Locate the cell with the specified text and output its (x, y) center coordinate. 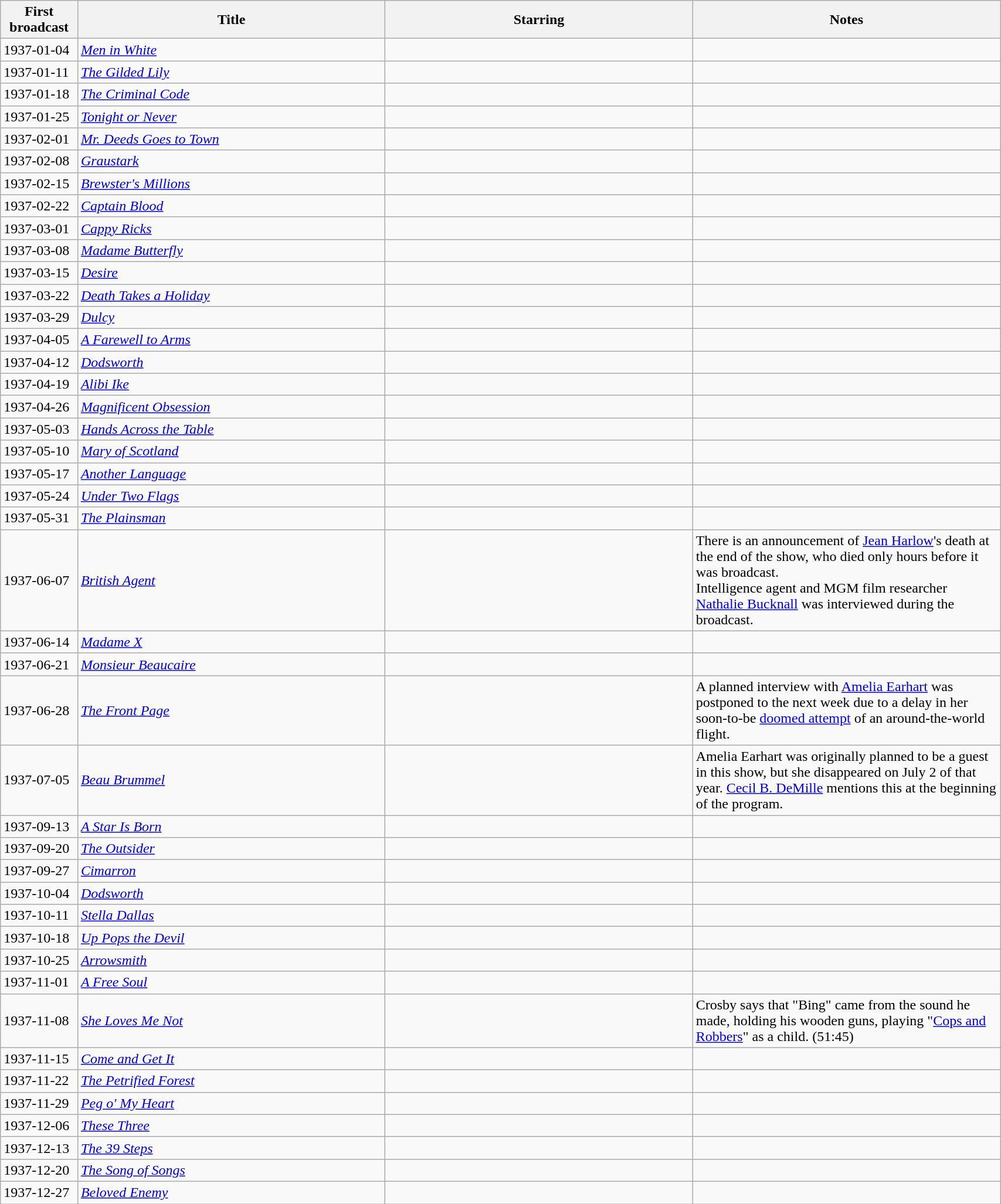
The Gilded Lily (231, 72)
Men in White (231, 50)
1937-03-15 (39, 273)
Under Two Flags (231, 496)
Beau Brummel (231, 780)
1937-10-25 (39, 960)
Notes (846, 20)
Madame Butterfly (231, 250)
1937-12-27 (39, 1192)
1937-04-19 (39, 385)
1937-02-22 (39, 206)
1937-02-15 (39, 183)
1937-04-26 (39, 407)
Cimarron (231, 871)
1937-03-29 (39, 318)
Death Takes a Holiday (231, 295)
Monsieur Beaucaire (231, 664)
1937-07-05 (39, 780)
1937-02-01 (39, 139)
1937-06-28 (39, 710)
British Agent (231, 580)
A Free Soul (231, 982)
1937-05-10 (39, 451)
1937-05-24 (39, 496)
The Song of Songs (231, 1170)
Up Pops the Devil (231, 938)
Title (231, 20)
1937-10-04 (39, 893)
1937-12-13 (39, 1148)
A planned interview with Amelia Earhart was postponed to the next week due to a delay in her soon-to-be doomed attempt of an around-the-world flight. (846, 710)
1937-09-20 (39, 849)
1937-01-04 (39, 50)
1937-05-31 (39, 518)
1937-11-29 (39, 1103)
Arrowsmith (231, 960)
Crosby says that "Bing" came from the sound he made, holding his wooden guns, playing "Cops and Robbers" as a child. (51:45) (846, 1021)
1937-06-07 (39, 580)
1937-12-20 (39, 1170)
1937-05-03 (39, 429)
1937-03-08 (39, 250)
Starring (539, 20)
1937-06-14 (39, 642)
1937-12-06 (39, 1125)
Mary of Scotland (231, 451)
1937-01-25 (39, 117)
The Outsider (231, 849)
Desire (231, 273)
1937-05-17 (39, 474)
Madame X (231, 642)
1937-10-18 (39, 938)
1937-11-01 (39, 982)
Brewster's Millions (231, 183)
Cappy Ricks (231, 228)
Hands Across the Table (231, 429)
1937-03-22 (39, 295)
The Petrified Forest (231, 1081)
Peg o' My Heart (231, 1103)
A Farewell to Arms (231, 340)
Another Language (231, 474)
Magnificent Obsession (231, 407)
1937-02-08 (39, 161)
These Three (231, 1125)
The Plainsman (231, 518)
1937-04-05 (39, 340)
1937-01-11 (39, 72)
Captain Blood (231, 206)
1937-10-11 (39, 916)
Tonight or Never (231, 117)
1937-09-27 (39, 871)
Come and Get It (231, 1059)
The 39 Steps (231, 1148)
Graustark (231, 161)
Stella Dallas (231, 916)
1937-01-18 (39, 94)
Dulcy (231, 318)
1937-04-12 (39, 362)
She Loves Me Not (231, 1021)
1937-11-22 (39, 1081)
Mr. Deeds Goes to Town (231, 139)
1937-09-13 (39, 826)
Alibi Ike (231, 385)
The Criminal Code (231, 94)
1937-03-01 (39, 228)
Beloved Enemy (231, 1192)
First broadcast (39, 20)
1937-11-08 (39, 1021)
1937-06-21 (39, 664)
A Star Is Born (231, 826)
The Front Page (231, 710)
1937-11-15 (39, 1059)
